Pinpoint the cell where the given text exists, returning its [x, y] midpoint coordinate. 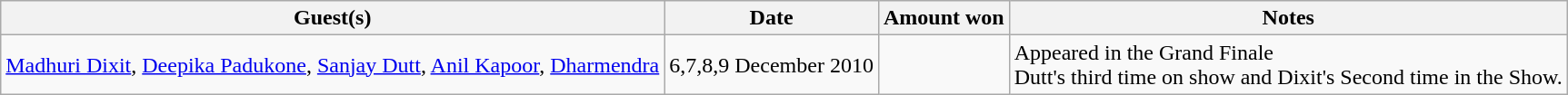
Amount won [944, 18]
Date [772, 18]
6,7,8,9 December 2010 [772, 65]
Guest(s) [333, 18]
Madhuri Dixit, Deepika Padukone, Sanjay Dutt, Anil Kapoor, Dharmendra [333, 65]
Notes [1288, 18]
Appeared in the Grand FinaleDutt's third time on show and Dixit's Second time in the Show. [1288, 65]
